Capture the cell that displays the provided text and extract its (x, y) central coordinate. 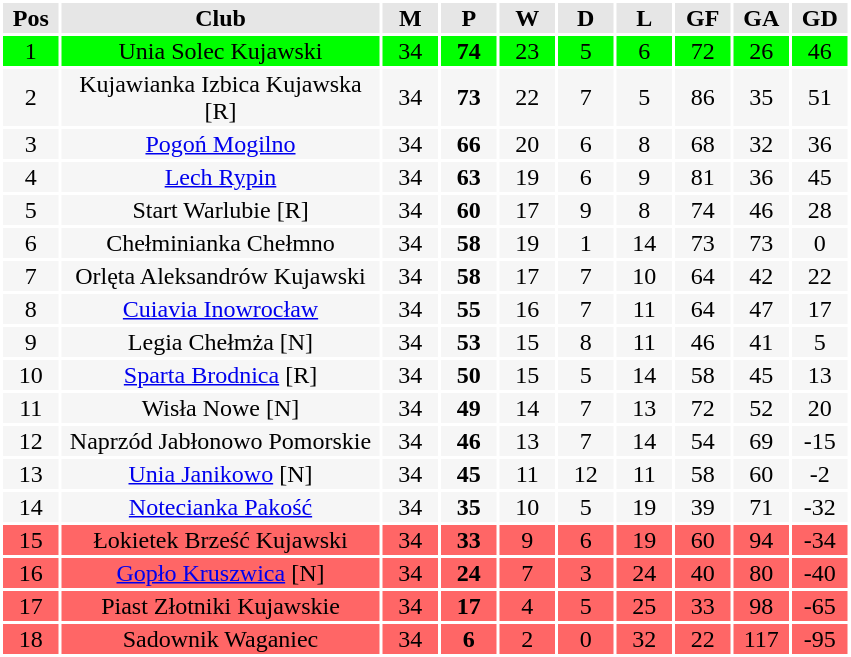
47 (762, 309)
81 (703, 177)
55 (469, 309)
GD (820, 18)
63 (469, 177)
L (644, 18)
86 (703, 98)
Łokietek Brześć Kujawski (221, 540)
23 (528, 51)
80 (762, 573)
Legia Chełmża [N] (221, 342)
Lech Rypin (221, 177)
Start Warlubie [R] (221, 210)
26 (762, 51)
42 (762, 276)
-32 (820, 507)
Unia Janikowo [N] (221, 474)
Chełminianka Chełmno (221, 243)
Naprzód Jabłonowo Pomorskie (221, 441)
Pos (31, 18)
69 (762, 441)
49 (469, 408)
25 (644, 606)
-2 (820, 474)
Orlęta Aleksandrów Kujawski (221, 276)
Club (221, 18)
68 (703, 144)
Cuiavia Inowrocław (221, 309)
54 (703, 441)
-95 (820, 639)
66 (469, 144)
28 (820, 210)
-15 (820, 441)
P (469, 18)
Unia Solec Kujawski (221, 51)
Gopło Kruszwica [N] (221, 573)
50 (469, 375)
Piast Złotniki Kujawskie (221, 606)
Sadownik Waganiec (221, 639)
M (410, 18)
Notecianka Pakość (221, 507)
Wisła Nowe [N] (221, 408)
39 (703, 507)
40 (703, 573)
-40 (820, 573)
Pogoń Mogilno (221, 144)
Kujawianka Izbica Kujawska [R] (221, 98)
D (586, 18)
94 (762, 540)
-34 (820, 540)
GA (762, 18)
53 (469, 342)
52 (762, 408)
Sparta Brodnica [R] (221, 375)
W (528, 18)
41 (762, 342)
71 (762, 507)
GF (703, 18)
51 (820, 98)
98 (762, 606)
117 (762, 639)
18 (31, 639)
-65 (820, 606)
